For the text-containing cell, return its midpoint in [x, y] coordinate format. 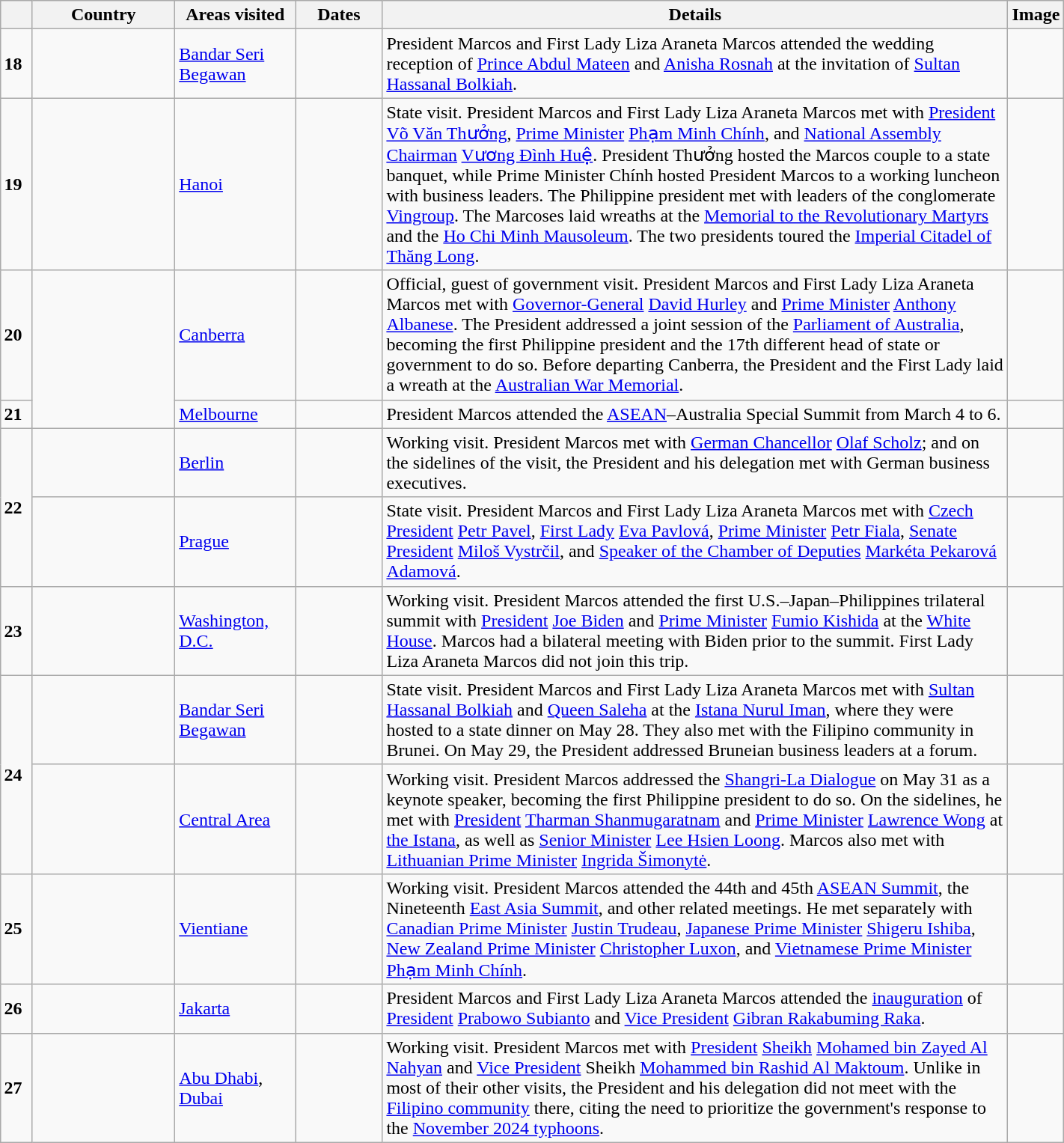
Areas visited [235, 15]
19 [16, 184]
Central Area [235, 819]
24 [16, 774]
Canberra [235, 335]
Jakarta [235, 1009]
Dates [339, 15]
President Marcos attended the ASEAN–Australia Special Summit from March 4 to 6. [695, 414]
Abu Dhabi, Dubai [235, 1088]
Hanoi [235, 184]
Country [103, 15]
Prague [235, 542]
Washington, D.C. [235, 630]
21 [16, 414]
27 [16, 1088]
22 [16, 508]
Vientiane [235, 929]
Details [695, 15]
23 [16, 630]
18 [16, 64]
Berlin [235, 463]
Melbourne [235, 414]
25 [16, 929]
26 [16, 1009]
20 [16, 335]
Image [1036, 15]
